From the cell containing the given text, extract its center point as (X, Y) coordinate. 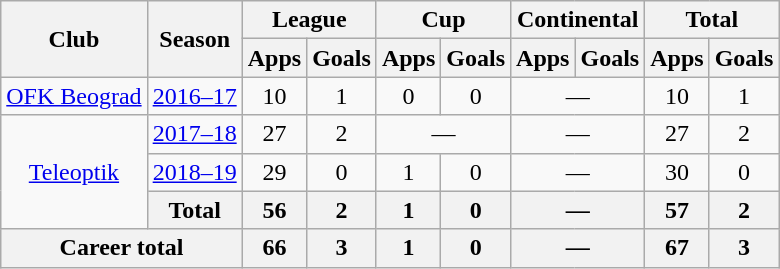
Club (74, 39)
2016–17 (194, 96)
Teleoptik (74, 172)
29 (274, 172)
Cup (443, 20)
67 (677, 248)
League (309, 20)
Career total (122, 248)
56 (274, 210)
2017–18 (194, 134)
Continental (578, 20)
2018–19 (194, 172)
57 (677, 210)
66 (274, 248)
Season (194, 39)
OFK Beograd (74, 96)
30 (677, 172)
